Provide the (X, Y) coordinate of the cell's center where the given text is located.  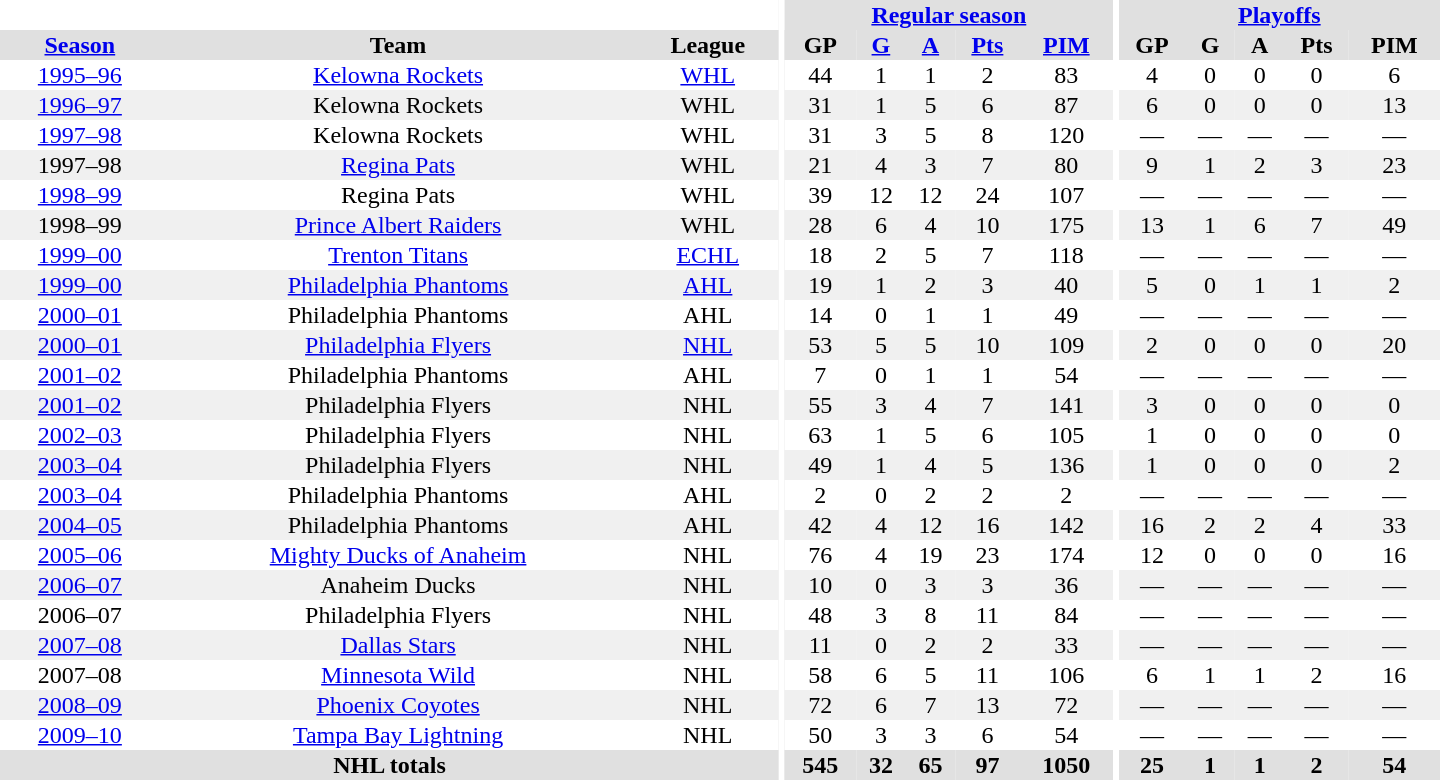
36 (1067, 585)
97 (987, 765)
Trenton Titans (398, 255)
55 (821, 405)
Season (80, 45)
18 (821, 255)
2004–05 (80, 525)
NHL totals (390, 765)
1050 (1067, 765)
65 (931, 765)
58 (821, 675)
Phoenix Coyotes (398, 705)
175 (1067, 225)
1995–96 (80, 75)
9 (1152, 165)
2008–09 (80, 705)
545 (821, 765)
Regular season (950, 15)
1996–97 (80, 105)
2009–10 (80, 735)
120 (1067, 135)
53 (821, 345)
ECHL (708, 255)
48 (821, 615)
142 (1067, 525)
Playoffs (1280, 15)
76 (821, 555)
87 (1067, 105)
42 (821, 525)
Minnesota Wild (398, 675)
21 (821, 165)
106 (1067, 675)
32 (881, 765)
83 (1067, 75)
Team (398, 45)
Anaheim Ducks (398, 585)
84 (1067, 615)
107 (1067, 195)
40 (1067, 285)
20 (1394, 345)
Mighty Ducks of Anaheim (398, 555)
109 (1067, 345)
141 (1067, 405)
39 (821, 195)
Tampa Bay Lightning (398, 735)
174 (1067, 555)
50 (821, 735)
63 (821, 435)
118 (1067, 255)
League (708, 45)
80 (1067, 165)
105 (1067, 435)
Dallas Stars (398, 645)
2005–06 (80, 555)
28 (821, 225)
2002–03 (80, 435)
44 (821, 75)
25 (1152, 765)
14 (821, 315)
136 (1067, 465)
Prince Albert Raiders (398, 225)
24 (987, 195)
